Pinpoint the cell where the given text exists, returning its (X, Y) midpoint coordinate. 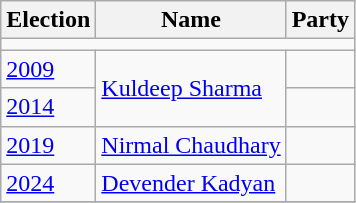
Nirmal Chaudhary (191, 145)
2024 (48, 183)
Party (320, 20)
Kuldeep Sharma (191, 88)
Election (48, 20)
2009 (48, 69)
Devender Kadyan (191, 183)
Name (191, 20)
2019 (48, 145)
2014 (48, 107)
